Output the (X, Y) coordinate of the center of the cell containing the given text.  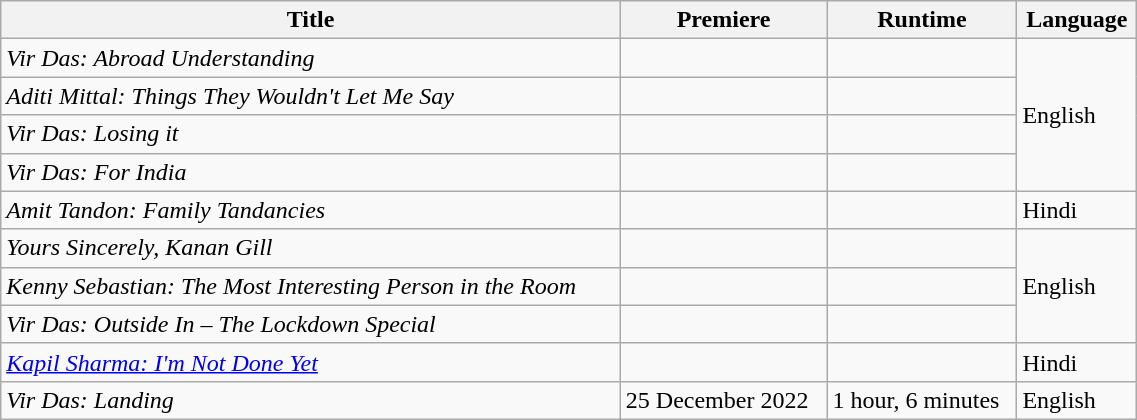
Premiere (724, 20)
25 December 2022 (724, 400)
Kapil Sharma: I'm Not Done Yet (311, 362)
Aditi Mittal: Things They Wouldn't Let Me Say (311, 96)
Runtime (922, 20)
Language (1077, 20)
Vir Das: Landing (311, 400)
Title (311, 20)
Vir Das: Losing it (311, 134)
Vir Das: Abroad Understanding (311, 58)
Kenny Sebastian: The Most Interesting Person in the Room (311, 286)
Vir Das: For India (311, 172)
Yours Sincerely, Kanan Gill (311, 248)
Vir Das: Outside In – The Lockdown Special (311, 324)
1 hour, 6 minutes (922, 400)
Amit Tandon: Family Tandancies (311, 210)
